Return the [X, Y] coordinate for the center point of the cell that contains the specified text.  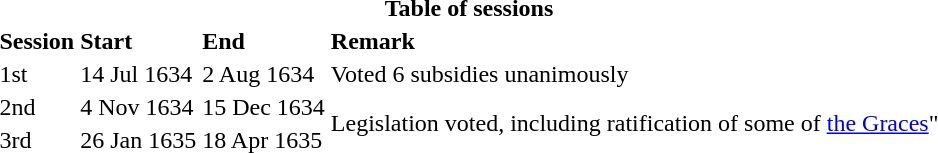
15 Dec 1634 [264, 107]
2 Aug 1634 [264, 74]
Start [138, 41]
14 Jul 1634 [138, 74]
4 Nov 1634 [138, 107]
End [264, 41]
